Return the [X, Y] coordinate for the center point of the cell that contains the specified text.  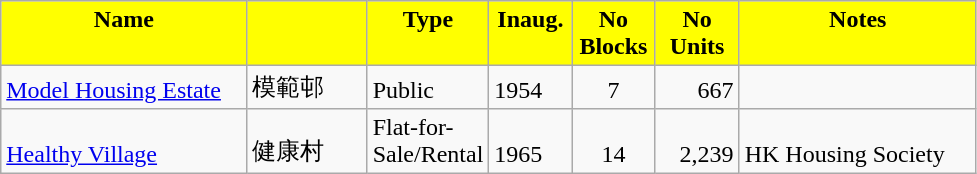
Model Housing Estate [124, 88]
健康村 [307, 140]
14 [614, 140]
Healthy Village [124, 140]
2,239 [697, 140]
Notes [858, 34]
Name [124, 34]
No Blocks [614, 34]
Flat-for-Sale/Rental [428, 140]
1954 [530, 88]
1965 [530, 140]
Public [428, 88]
667 [697, 88]
7 [614, 88]
No Units [697, 34]
HK Housing Society [858, 140]
Inaug. [530, 34]
模範邨 [307, 88]
Type [428, 34]
